Identify which cell holds the provided text, then report its [X, Y] central coordinate. 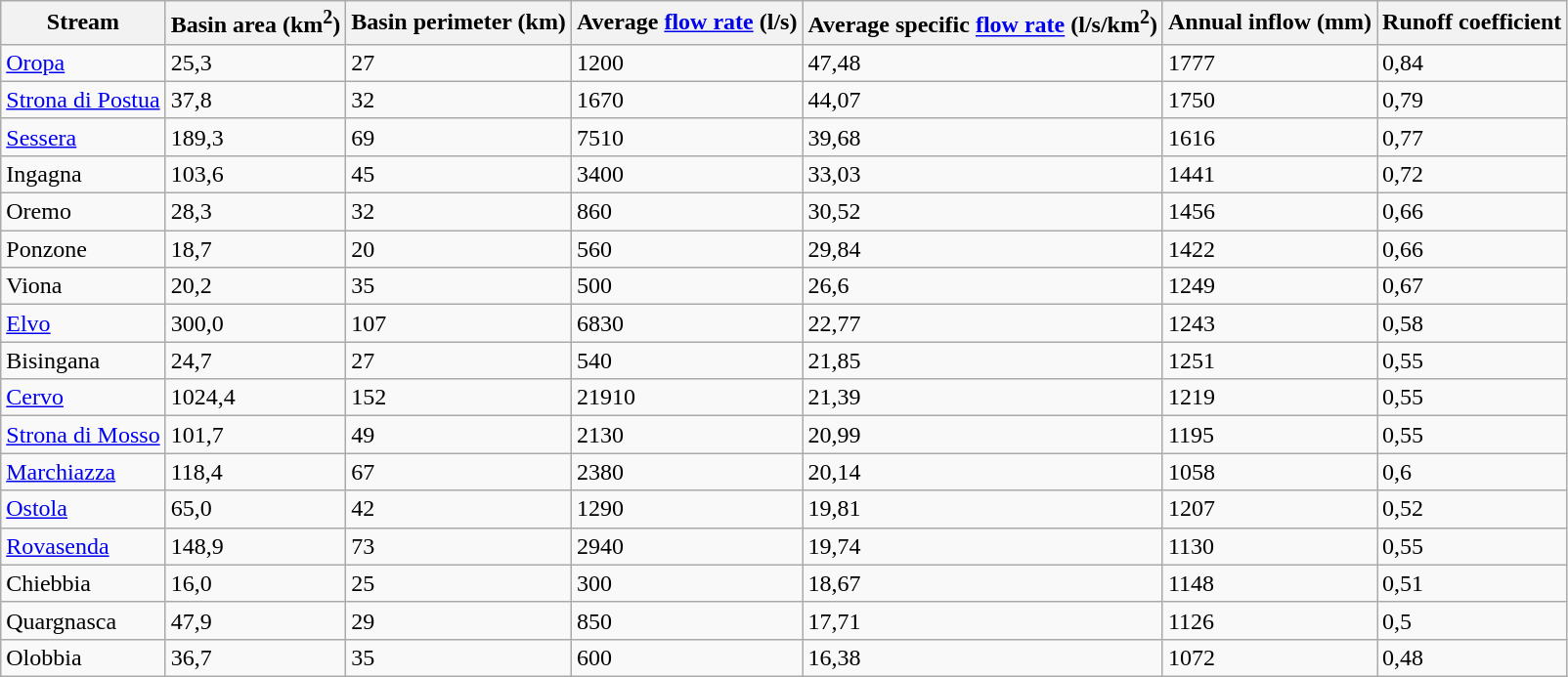
1422 [1269, 249]
Elvo [83, 323]
0,84 [1472, 63]
1290 [686, 509]
Olobbia [83, 657]
20,99 [983, 435]
1130 [1269, 546]
1219 [1269, 398]
1249 [1269, 286]
152 [459, 398]
107 [459, 323]
47,9 [256, 620]
0,58 [1472, 323]
540 [686, 360]
1441 [1269, 174]
22,77 [983, 323]
Marchiazza [83, 472]
21910 [686, 398]
1670 [686, 100]
1200 [686, 63]
73 [459, 546]
1126 [1269, 620]
20,2 [256, 286]
29,84 [983, 249]
19,81 [983, 509]
0,77 [1472, 137]
101,7 [256, 435]
2130 [686, 435]
Average specific flow rate (l/s/km2) [983, 23]
0,52 [1472, 509]
118,4 [256, 472]
30,52 [983, 212]
Annual inflow (mm) [1269, 23]
45 [459, 174]
18,7 [256, 249]
24,7 [256, 360]
18,67 [983, 583]
103,6 [256, 174]
0,79 [1472, 100]
Cervo [83, 398]
Ingagna [83, 174]
39,68 [983, 137]
Basin area (km2) [256, 23]
148,9 [256, 546]
26,6 [983, 286]
25,3 [256, 63]
2940 [686, 546]
Rovasenda [83, 546]
33,03 [983, 174]
20 [459, 249]
19,74 [983, 546]
0,48 [1472, 657]
1251 [1269, 360]
Quargnasca [83, 620]
25 [459, 583]
29 [459, 620]
3400 [686, 174]
189,3 [256, 137]
36,7 [256, 657]
49 [459, 435]
42 [459, 509]
Oropa [83, 63]
16,38 [983, 657]
Basin perimeter (km) [459, 23]
1148 [1269, 583]
37,8 [256, 100]
Runoff coefficient [1472, 23]
1058 [1269, 472]
Ponzone [83, 249]
Sessera [83, 137]
6830 [686, 323]
1456 [1269, 212]
0,67 [1472, 286]
21,39 [983, 398]
1616 [1269, 137]
Average flow rate (l/s) [686, 23]
1072 [1269, 657]
20,14 [983, 472]
0,5 [1472, 620]
7510 [686, 137]
16,0 [256, 583]
17,71 [983, 620]
1750 [1269, 100]
21,85 [983, 360]
1777 [1269, 63]
Chiebbia [83, 583]
860 [686, 212]
1243 [1269, 323]
0,72 [1472, 174]
Oremo [83, 212]
44,07 [983, 100]
600 [686, 657]
500 [686, 286]
47,48 [983, 63]
Strona di Postua [83, 100]
0,6 [1472, 472]
1207 [1269, 509]
1024,4 [256, 398]
Ostola [83, 509]
300 [686, 583]
850 [686, 620]
69 [459, 137]
67 [459, 472]
2380 [686, 472]
560 [686, 249]
28,3 [256, 212]
Bisingana [83, 360]
65,0 [256, 509]
1195 [1269, 435]
Stream [83, 23]
Strona di Mosso [83, 435]
300,0 [256, 323]
0,51 [1472, 583]
Viona [83, 286]
